Locate the cell with the specified text and output its (X, Y) center coordinate. 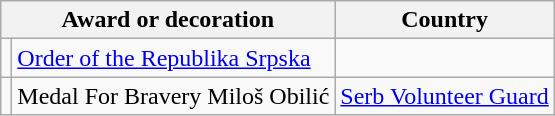
Country (444, 20)
Order of the Republika Srpska (174, 58)
Award or decoration (168, 20)
Serb Volunteer Guard (444, 96)
Medal For Bravery Miloš Obilić (174, 96)
